Pinpoint the cell where the given text exists, returning its [x, y] midpoint coordinate. 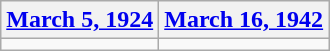
March 16, 1942 [244, 20]
March 5, 1924 [80, 20]
